Output the (X, Y) coordinate of the center of the cell containing the given text.  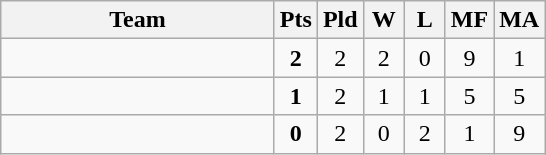
L (424, 20)
Team (138, 20)
MA (520, 20)
W (384, 20)
Pld (340, 20)
Pts (296, 20)
MF (469, 20)
